Locate the cell with the specified text and output its [X, Y] center coordinate. 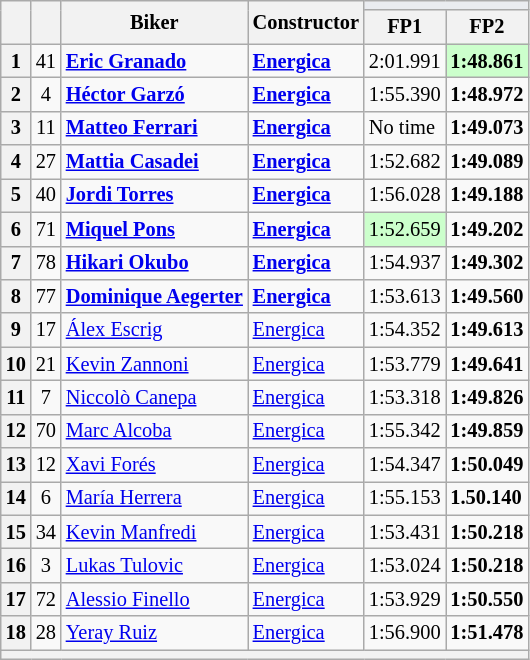
5 [16, 195]
78 [46, 263]
1:48.861 [488, 61]
Miquel Pons [154, 229]
1:53.929 [405, 599]
Yeray Ruiz [154, 633]
27 [46, 162]
77 [46, 296]
1:54.937 [405, 263]
No time [405, 128]
1.50.140 [488, 498]
Biker [154, 22]
Xavi Forés [154, 465]
1:48.972 [488, 94]
1:49.560 [488, 296]
Matteo Ferrari [154, 128]
1:52.659 [405, 229]
Jordi Torres [154, 195]
28 [46, 633]
Constructor [306, 22]
FP2 [488, 27]
Héctor Garzó [154, 94]
1:52.682 [405, 162]
1 [16, 61]
16 [16, 565]
1:49.859 [488, 431]
1:55.342 [405, 431]
21 [46, 364]
1:49.202 [488, 229]
1:54.347 [405, 465]
13 [16, 465]
1:49.641 [488, 364]
1:51.478 [488, 633]
8 [16, 296]
1:49.089 [488, 162]
Kevin Zannoni [154, 364]
1:53.024 [405, 565]
72 [46, 599]
9 [16, 330]
70 [46, 431]
1:55.390 [405, 94]
1:49.826 [488, 397]
15 [16, 532]
1:53.431 [405, 532]
1:49.188 [488, 195]
Alessio Finello [154, 599]
Lukas Tulovic [154, 565]
Dominique Aegerter [154, 296]
1:53.779 [405, 364]
Álex Escrig [154, 330]
Niccolò Canepa [154, 397]
1:50.550 [488, 599]
1:53.613 [405, 296]
34 [46, 532]
2:01.991 [405, 61]
FP1 [405, 27]
Kevin Manfredi [154, 532]
Hikari Okubo [154, 263]
1:56.900 [405, 633]
1:54.352 [405, 330]
1:49.073 [488, 128]
Eric Granado [154, 61]
18 [16, 633]
40 [46, 195]
1:49.302 [488, 263]
1:55.153 [405, 498]
1:50.049 [488, 465]
Mattia Casadei [154, 162]
Marc Alcoba [154, 431]
María Herrera [154, 498]
1:56.028 [405, 195]
71 [46, 229]
2 [16, 94]
1:49.613 [488, 330]
41 [46, 61]
14 [16, 498]
10 [16, 364]
1:53.318 [405, 397]
